Output the (X, Y) coordinate of the center of the cell containing the given text.  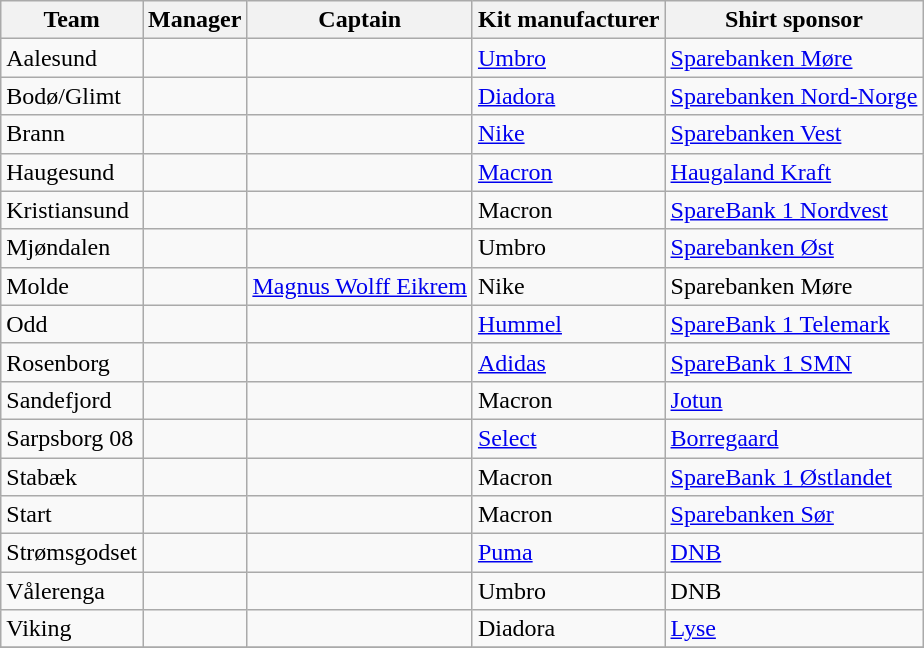
Vålerenga (72, 591)
Adidas (568, 362)
Sarpsborg 08 (72, 438)
Haugesund (72, 172)
Sparebanken Vest (794, 134)
Stabæk (72, 477)
SpareBank 1 Østlandet (794, 477)
Borregaard (794, 438)
Brann (72, 134)
Puma (568, 553)
Sparebanken Nord-Norge (794, 96)
Aalesund (72, 58)
SpareBank 1 Telemark (794, 324)
Kristiansund (72, 210)
Odd (72, 324)
Molde (72, 286)
Lyse (794, 629)
Kit manufacturer (568, 20)
Strømsgodset (72, 553)
Bodø/Glimt (72, 96)
Manager (194, 20)
Mjøndalen (72, 248)
Hummel (568, 324)
SpareBank 1 SMN (794, 362)
Jotun (794, 400)
Haugaland Kraft (794, 172)
Start (72, 515)
SpareBank 1 Nordvest (794, 210)
Sandefjord (72, 400)
Magnus Wolff Eikrem (360, 286)
Sparebanken Sør (794, 515)
Sparebanken Øst (794, 248)
Rosenborg (72, 362)
Captain (360, 20)
Shirt sponsor (794, 20)
Team (72, 20)
Select (568, 438)
Viking (72, 629)
